Pinpoint the cell where the given text exists, returning its [x, y] midpoint coordinate. 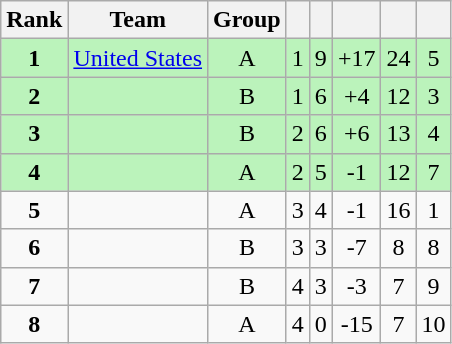
United States [138, 58]
+6 [356, 134]
-7 [356, 248]
24 [398, 58]
Team [138, 20]
+17 [356, 58]
13 [398, 134]
16 [398, 210]
0 [320, 324]
+4 [356, 96]
10 [434, 324]
-3 [356, 286]
Group [248, 20]
Rank [34, 20]
-15 [356, 324]
